Identify which cell holds the provided text, then report its (X, Y) central coordinate. 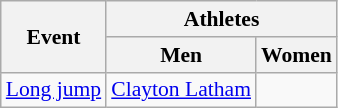
Men (181, 55)
Long jump (54, 90)
Clayton Latham (181, 90)
Athletes (222, 19)
Women (296, 55)
Event (54, 36)
